Detect which cell encompasses the target text, then output its [x, y] center coordinate. 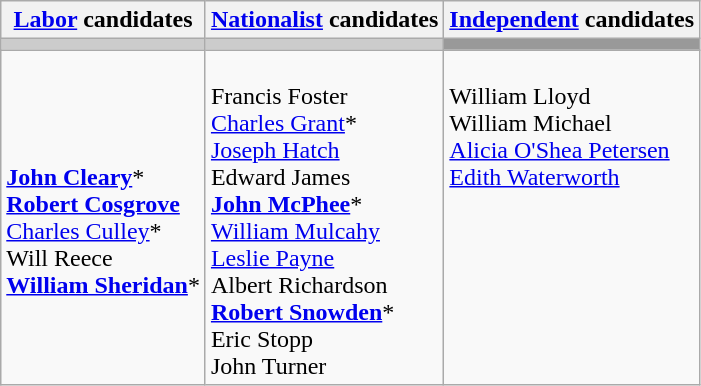
Nationalist candidates [324, 20]
William Lloyd William Michael Alicia O'Shea Petersen Edith Waterworth [572, 218]
John Cleary* Robert Cosgrove Charles Culley* Will Reece William Sheridan* [104, 218]
Labor candidates [104, 20]
Independent candidates [572, 20]
